Locate the cell with the specified text and output its [x, y] center coordinate. 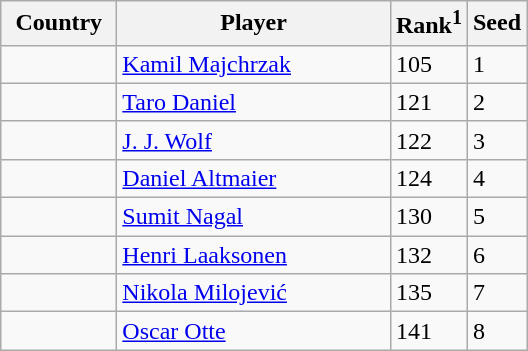
122 [428, 140]
6 [496, 255]
8 [496, 331]
105 [428, 64]
Oscar Otte [254, 331]
141 [428, 331]
1 [496, 64]
121 [428, 102]
J. J. Wolf [254, 140]
2 [496, 102]
Henri Laaksonen [254, 255]
132 [428, 255]
4 [496, 178]
3 [496, 140]
124 [428, 178]
Country [59, 24]
130 [428, 217]
Nikola Milojević [254, 293]
Taro Daniel [254, 102]
Player [254, 24]
Kamil Majchrzak [254, 64]
135 [428, 293]
7 [496, 293]
5 [496, 217]
Seed [496, 24]
Daniel Altmaier [254, 178]
Sumit Nagal [254, 217]
Rank1 [428, 24]
